Pinpoint the cell where the given text exists, returning its [x, y] midpoint coordinate. 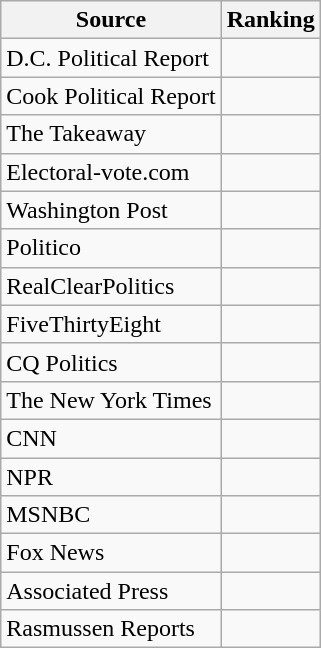
CNN [111, 438]
The Takeaway [111, 134]
Cook Political Report [111, 96]
Source [111, 20]
FiveThirtyEight [111, 324]
Washington Post [111, 210]
Associated Press [111, 591]
MSNBC [111, 515]
RealClearPolitics [111, 286]
The New York Times [111, 400]
Ranking [270, 20]
NPR [111, 477]
Rasmussen Reports [111, 629]
CQ Politics [111, 362]
D.C. Political Report [111, 58]
Fox News [111, 553]
Electoral-vote.com [111, 172]
Politico [111, 248]
